Return the (x, y) coordinate for the center point of the cell that contains the specified text.  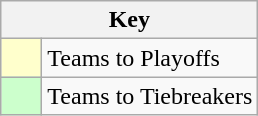
Teams to Tiebreakers (150, 96)
Teams to Playoffs (150, 58)
Key (130, 20)
